Pinpoint the cell where the given text exists, returning its [X, Y] midpoint coordinate. 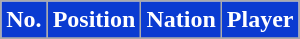
Nation [181, 20]
No. [24, 20]
Position [94, 20]
Player [260, 20]
